Search for the cell housing the specified text and yield its (x, y) center coordinate. 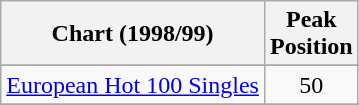
European Hot 100 Singles (133, 85)
PeakPosition (311, 34)
50 (311, 85)
Chart (1998/99) (133, 34)
